Determine the [X, Y] coordinate at the center of the cell enclosing the given text.  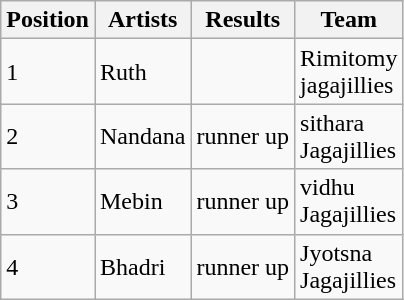
3 [48, 202]
1 [48, 72]
sitharaJagajillies [349, 136]
Rimitomyjagajillies [349, 72]
Position [48, 20]
Artists [142, 20]
JyotsnaJagajillies [349, 266]
4 [48, 266]
Team [349, 20]
Mebin [142, 202]
Ruth [142, 72]
Bhadri [142, 266]
vidhuJagajillies [349, 202]
Nandana [142, 136]
2 [48, 136]
Results [243, 20]
